Detect which cell encompasses the target text, then output its (x, y) center coordinate. 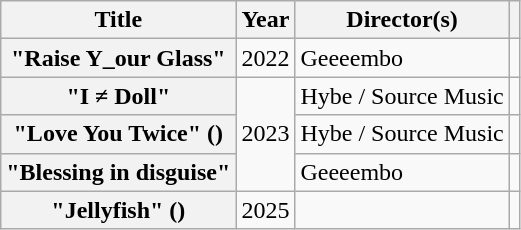
Director(s) (402, 20)
"Jellyfish" () (118, 210)
"Blessing in disguise" (118, 172)
2023 (266, 134)
"Love You Twice" () (118, 134)
Year (266, 20)
2022 (266, 58)
"I ≠ Doll" (118, 96)
2025 (266, 210)
Title (118, 20)
"Raise Y_our Glass" (118, 58)
